Identify which cell holds the provided text, then report its (X, Y) central coordinate. 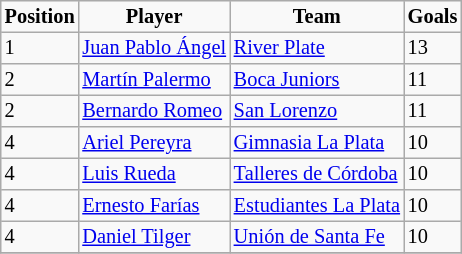
Martín Palermo (154, 80)
13 (432, 48)
Player (154, 17)
Gimnasia La Plata (317, 143)
San Lorenzo (317, 111)
Ernesto Farías (154, 206)
Estudiantes La Plata (317, 206)
River Plate (317, 48)
Position (40, 17)
Boca Juniors (317, 80)
1 (40, 48)
Luis Rueda (154, 174)
Talleres de Córdoba (317, 174)
Unión de Santa Fe (317, 237)
Ariel Pereyra (154, 143)
Bernardo Romeo (154, 111)
Goals (432, 17)
Team (317, 17)
Juan Pablo Ángel (154, 48)
Daniel Tilger (154, 237)
